Provide the (X, Y) coordinate of the cell's center where the given text is located.  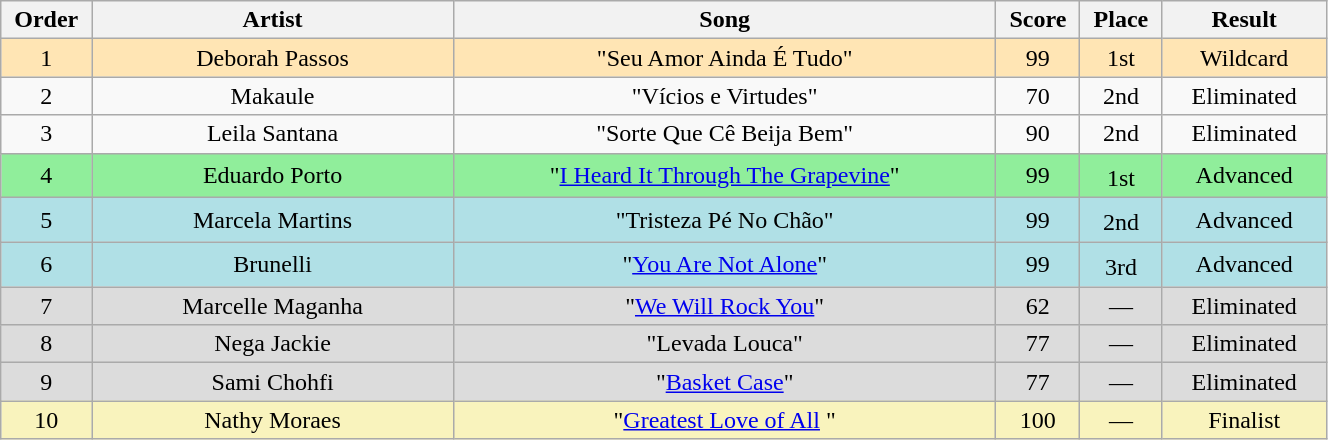
6 (46, 264)
Song (724, 20)
Order (46, 20)
Wildcard (1244, 58)
2 (46, 96)
"We Will Rock You" (724, 306)
"You Are Not Alone" (724, 264)
Deborah Passos (273, 58)
Result (1244, 20)
3 (46, 134)
Artist (273, 20)
Eduardo Porto (273, 176)
"Basket Case" (724, 382)
"Tristeza Pé No Chão" (724, 220)
"Vícios e Virtudes" (724, 96)
"Seu Amor Ainda É Tudo" (724, 58)
90 (1038, 134)
Leila Santana (273, 134)
Finalist (1244, 420)
4 (46, 176)
Nathy Moraes (273, 420)
8 (46, 344)
"I Heard It Through The Grapevine" (724, 176)
"Greatest Love of All " (724, 420)
9 (46, 382)
7 (46, 306)
1 (46, 58)
100 (1038, 420)
Score (1038, 20)
Marcelle Maganha (273, 306)
Place (1121, 20)
62 (1038, 306)
10 (46, 420)
5 (46, 220)
3rd (1121, 264)
Sami Chohfi (273, 382)
Nega Jackie (273, 344)
"Sorte Que Cê Beija Bem" (724, 134)
Marcela Martins (273, 220)
70 (1038, 96)
"Levada Louca" (724, 344)
Brunelli (273, 264)
Makaule (273, 96)
